Detect which cell encompasses the target text, then output its (X, Y) center coordinate. 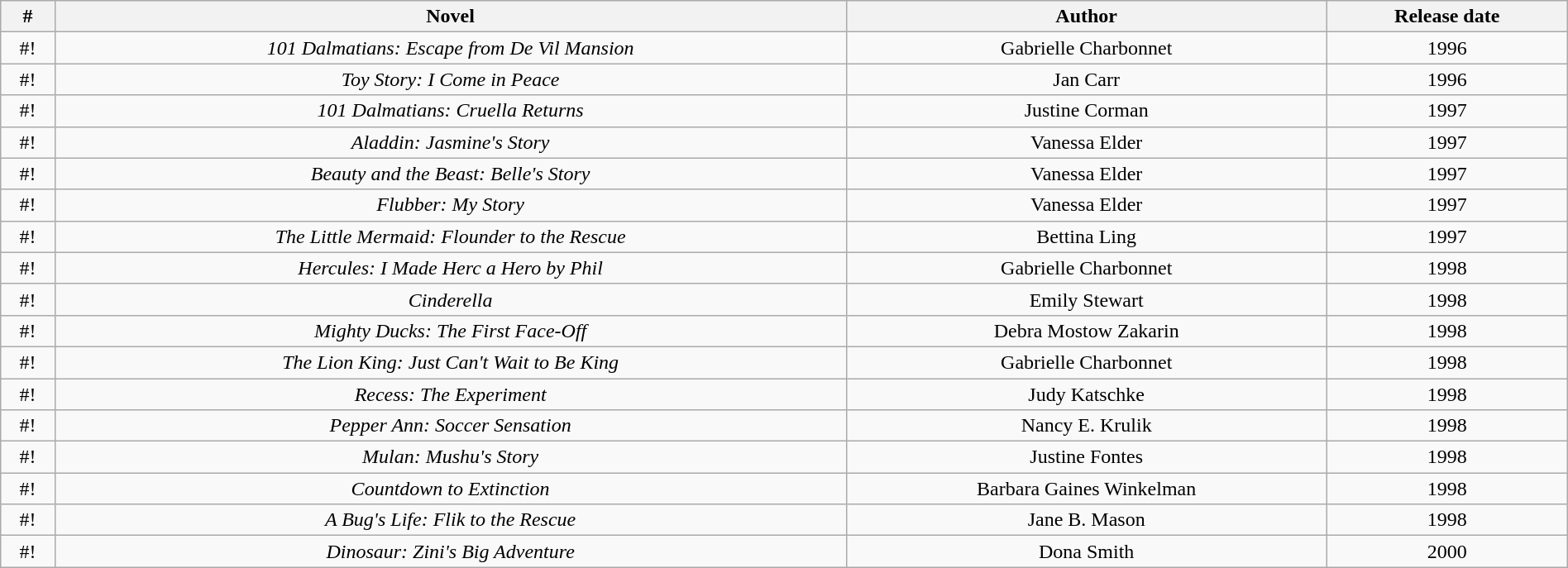
Dona Smith (1087, 551)
Nancy E. Krulik (1087, 426)
Release date (1447, 17)
Author (1087, 17)
Aladdin: Jasmine's Story (450, 142)
Hercules: I Made Herc a Hero by Phil (450, 268)
Dinosaur: Zini's Big Adventure (450, 551)
Countdown to Extinction (450, 489)
2000 (1447, 551)
Jane B. Mason (1087, 520)
Cinderella (450, 299)
The Little Mermaid: Flounder to the Rescue (450, 236)
Justine Fontes (1087, 457)
Justine Corman (1087, 111)
Judy Katschke (1087, 394)
Mighty Ducks: The First Face-Off (450, 331)
101 Dalmatians: Escape from De Vil Mansion (450, 48)
Beauty and the Beast: Belle's Story (450, 174)
Emily Stewart (1087, 299)
Jan Carr (1087, 79)
Novel (450, 17)
Flubber: My Story (450, 205)
Recess: The Experiment (450, 394)
A Bug's Life: Flik to the Rescue (450, 520)
Pepper Ann: Soccer Sensation (450, 426)
Debra Mostow Zakarin (1087, 331)
Bettina Ling (1087, 236)
The Lion King: Just Can't Wait to Be King (450, 362)
Toy Story: I Come in Peace (450, 79)
Mulan: Mushu's Story (450, 457)
101 Dalmatians: Cruella Returns (450, 111)
# (28, 17)
Barbara Gaines Winkelman (1087, 489)
